Output the [X, Y] coordinate of the center of the cell containing the given text.  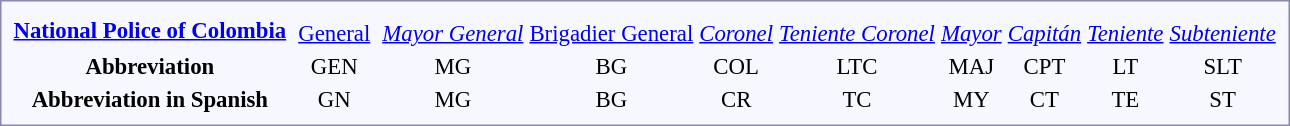
Mayor [971, 33]
Subteniente [1222, 33]
Mayor General [453, 33]
CT [1044, 99]
CR [736, 99]
Coronel [736, 33]
COL [736, 66]
ST [1222, 99]
Capitán [1044, 33]
General [334, 33]
LTC [858, 66]
GEN [334, 66]
CPT [1044, 66]
SLT [1222, 66]
TC [858, 99]
MAJ [971, 66]
Brigadier General [612, 33]
TE [1126, 99]
LT [1126, 66]
Abbreviation [150, 66]
Abbreviation in Spanish [150, 99]
Teniente Coronel [858, 33]
National Police of Colombia [150, 30]
MY [971, 99]
GN [334, 99]
Teniente [1126, 33]
